Search for the cell housing the specified text and yield its (x, y) center coordinate. 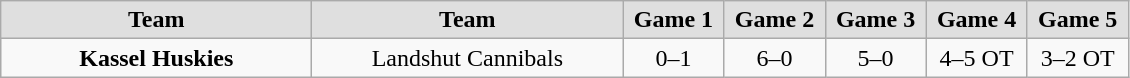
Game 5 (1078, 20)
Game 4 (976, 20)
Kassel Huskies (156, 58)
6–0 (774, 58)
Game 1 (674, 20)
3–2 OT (1078, 58)
4–5 OT (976, 58)
5–0 (876, 58)
Landshut Cannibals (468, 58)
Game 2 (774, 20)
0–1 (674, 58)
Game 3 (876, 20)
